Return [x, y] of the center of cell containing provided text 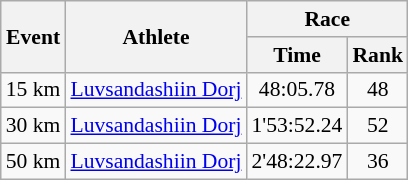
Athlete [156, 36]
52 [378, 126]
Event [34, 36]
Rank [378, 55]
1'53:52.24 [296, 126]
30 km [34, 126]
Time [296, 55]
48:05.78 [296, 90]
15 km [34, 90]
48 [378, 90]
2'48:22.97 [296, 162]
50 km [34, 162]
Race [327, 19]
36 [378, 162]
